From the cell containing the given text, extract its center point as (X, Y) coordinate. 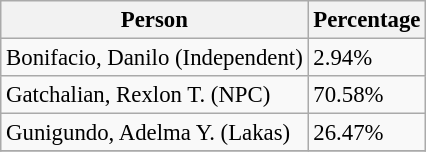
70.58% (367, 95)
26.47% (367, 133)
Gunigundo, Adelma Y. (Lakas) (154, 133)
Gatchalian, Rexlon T. (NPC) (154, 95)
Bonifacio, Danilo (Independent) (154, 58)
2.94% (367, 58)
Person (154, 20)
Percentage (367, 20)
